Locate the cell with the specified text and output its (X, Y) center coordinate. 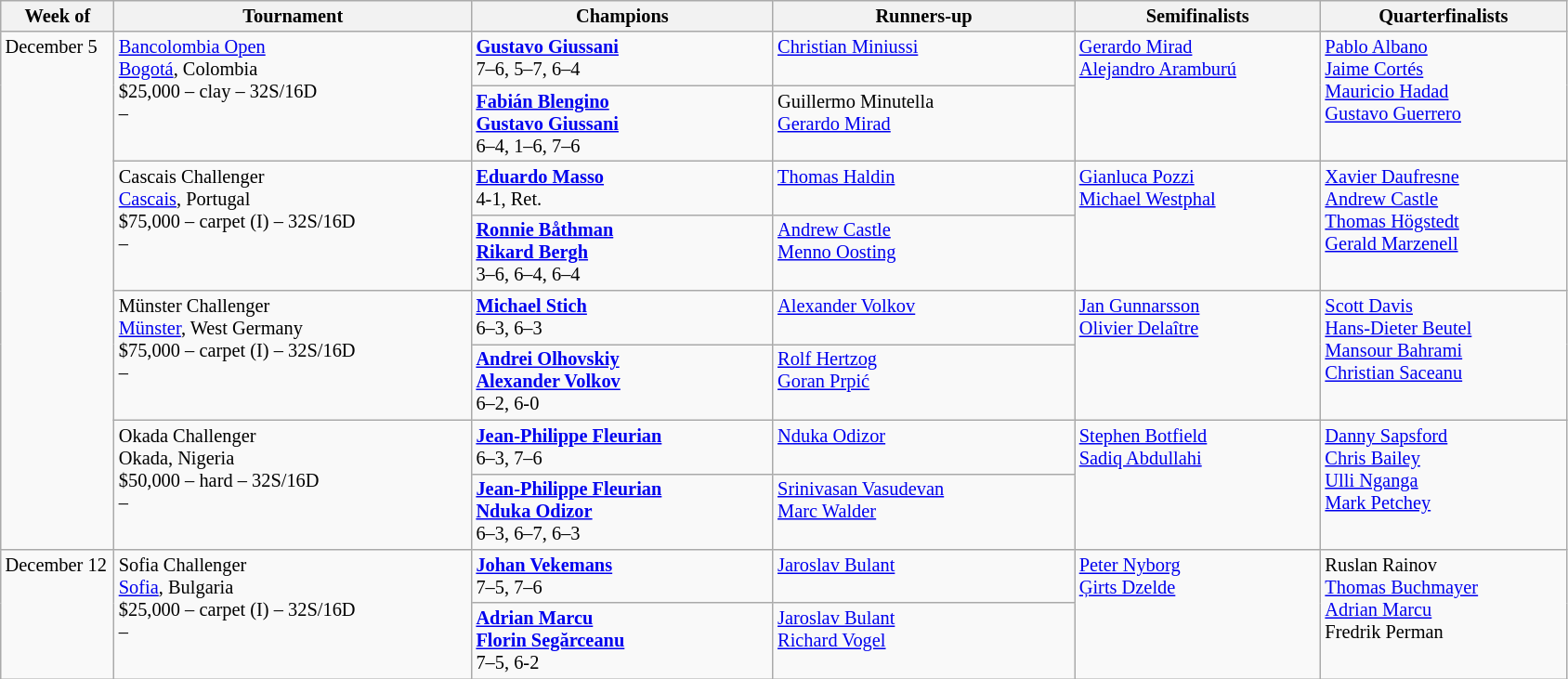
Andrew Castle Menno Oosting (923, 253)
Cascais Challenger Cascais, Portugal$75,000 – carpet (I) – 32S/16D – (294, 225)
Srinivasan Vasudevan Marc Walder (923, 512)
Ruslan Rainov Thomas Buchmayer Adrian Marcu Fredrik Perman (1444, 613)
Jaroslav Bulant Richard Vogel (923, 641)
Rolf Hertzog Goran Prpić (923, 382)
Sofia Challenger Sofia, Bulgaria$25,000 – carpet (I) – 32S/16D – (294, 613)
Peter Nyborg Ģirts Dzelde (1198, 613)
December 5 (58, 290)
Jean-Philippe Fleurian 6–3, 7–6 (622, 447)
Xavier Daufresne Andrew Castle Thomas Högstedt Gerald Marzenell (1444, 225)
Stephen Botfield Sadiq Abdullahi (1198, 485)
Pablo Albano Jaime Cortés Mauricio Hadad Gustavo Guerrero (1444, 97)
Jan Gunnarsson Olivier Delaître (1198, 355)
Semifinalists (1198, 16)
Runners-up (923, 16)
Quarterfinalists (1444, 16)
Champions (622, 16)
Nduka Odizor (923, 447)
Bancolombia Open Bogotá, Colombia$25,000 – clay – 32S/16D – (294, 97)
Okada Challenger Okada, Nigeria$50,000 – hard – 32S/16D – (294, 485)
December 12 (58, 613)
Münster Challenger Münster, West Germany$75,000 – carpet (I) – 32S/16D – (294, 355)
Eduardo Masso 4-1, Ret. (622, 188)
Michael Stich 6–3, 6–3 (622, 318)
Gustavo Giussani 7–6, 5–7, 6–4 (622, 59)
Andrei Olhovskiy Alexander Volkov 6–2, 6-0 (622, 382)
Week of (58, 16)
Johan Vekemans 7–5, 7–6 (622, 576)
Thomas Haldin (923, 188)
Gianluca Pozzi Michael Westphal (1198, 225)
Ronnie Båthman Rikard Bergh 3–6, 6–4, 6–4 (622, 253)
Adrian Marcu Florin Segărceanu 7–5, 6-2 (622, 641)
Tournament (294, 16)
Guillermo Minutella Gerardo Mirad (923, 124)
Danny Sapsford Chris Bailey Ulli Nganga Mark Petchey (1444, 485)
Jean-Philippe Fleurian Nduka Odizor 6–3, 6–7, 6–3 (622, 512)
Fabián Blengino Gustavo Giussani 6–4, 1–6, 7–6 (622, 124)
Gerardo Mirad Alejandro Aramburú (1198, 97)
Alexander Volkov (923, 318)
Christian Miniussi (923, 59)
Scott Davis Hans-Dieter Beutel Mansour Bahrami Christian Saceanu (1444, 355)
Jaroslav Bulant (923, 576)
